Provide the (X, Y) coordinate of the cell's center where the given text is located.  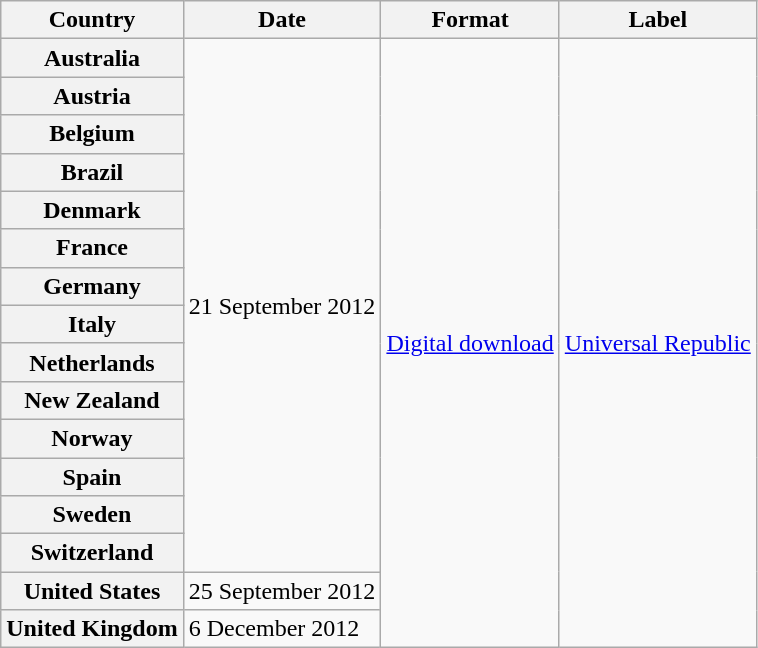
Date (282, 20)
Sweden (92, 515)
Netherlands (92, 362)
Australia (92, 58)
Brazil (92, 172)
Belgium (92, 134)
Norway (92, 438)
Switzerland (92, 553)
Digital download (470, 344)
Austria (92, 96)
Denmark (92, 210)
Label (658, 20)
21 September 2012 (282, 306)
25 September 2012 (282, 591)
6 December 2012 (282, 629)
Universal Republic (658, 344)
United States (92, 591)
Country (92, 20)
United Kingdom (92, 629)
France (92, 248)
Format (470, 20)
New Zealand (92, 400)
Spain (92, 477)
Italy (92, 324)
Germany (92, 286)
